Scan for the cell matching the given text and deliver its (x, y) coordinate at center. 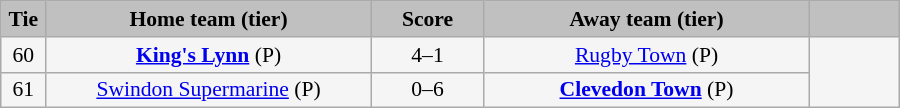
Home team (tier) (209, 19)
Swindon Supermarine (P) (209, 90)
Tie (24, 19)
61 (24, 90)
Clevedon Town (P) (647, 90)
60 (24, 55)
Score (427, 19)
King's Lynn (P) (209, 55)
4–1 (427, 55)
0–6 (427, 90)
Rugby Town (P) (647, 55)
Away team (tier) (647, 19)
